Output the [X, Y] coordinate of the center of the cell containing the given text.  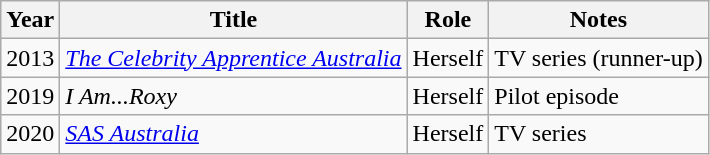
TV series [598, 134]
Role [448, 20]
Title [234, 20]
2020 [30, 134]
Year [30, 20]
I Am...Roxy [234, 96]
The Celebrity Apprentice Australia [234, 58]
SAS Australia [234, 134]
2013 [30, 58]
TV series (runner-up) [598, 58]
2019 [30, 96]
Notes [598, 20]
Pilot episode [598, 96]
